Return (X, Y) of the center of cell containing provided text 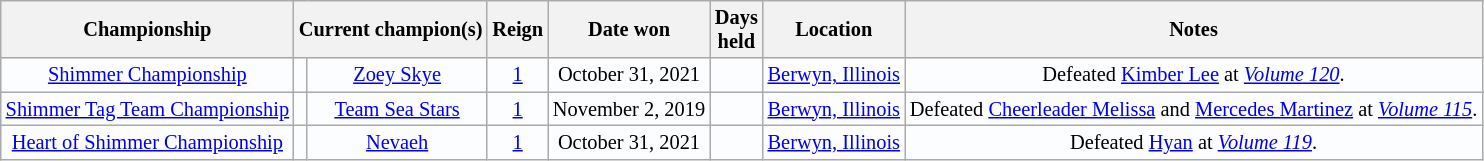
Location (834, 29)
Team Sea Stars (397, 109)
Date won (629, 29)
Nevaeh (397, 142)
Shimmer Championship (148, 75)
Championship (148, 29)
Reign (518, 29)
Defeated Cheerleader Melissa and Mercedes Martinez at Volume 115. (1194, 109)
Defeated Hyan at Volume 119. (1194, 142)
Defeated Kimber Lee at Volume 120. (1194, 75)
Zoey Skye (397, 75)
November 2, 2019 (629, 109)
Current champion(s) (390, 29)
Daysheld (736, 29)
Heart of Shimmer Championship (148, 142)
Shimmer Tag Team Championship (148, 109)
Notes (1194, 29)
